Return (X, Y) of the center of cell containing provided text 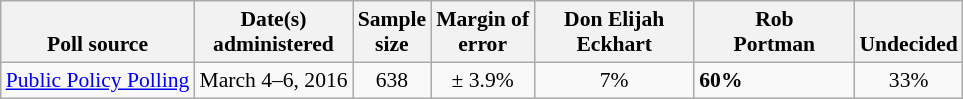
Date(s)administered (273, 32)
7% (614, 80)
33% (908, 80)
RobPortman (774, 32)
Margin oferror (482, 32)
60% (774, 80)
Public Policy Polling (98, 80)
Poll source (98, 32)
Don ElijahEckhart (614, 32)
Undecided (908, 32)
Samplesize (392, 32)
March 4–6, 2016 (273, 80)
638 (392, 80)
± 3.9% (482, 80)
